Pinpoint the cell where the given text exists, returning its [X, Y] midpoint coordinate. 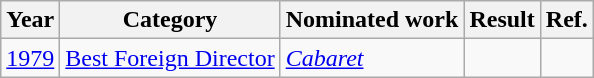
Nominated work [372, 20]
Ref. [566, 20]
Cabaret [372, 58]
Category [170, 20]
Year [30, 20]
Best Foreign Director [170, 58]
1979 [30, 58]
Result [502, 20]
